Scan for the cell matching the given text and deliver its (x, y) coordinate at center. 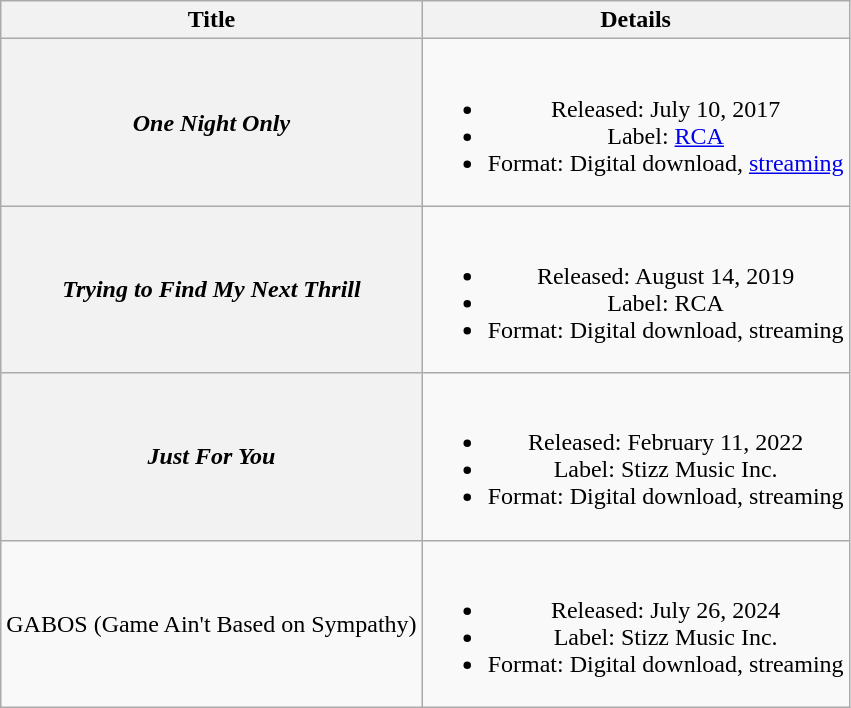
Released: July 10, 2017Label: RCAFormat: Digital download, streaming (636, 122)
Details (636, 20)
Released: August 14, 2019Label: RCAFormat: Digital download, streaming (636, 290)
One Night Only (212, 122)
Just For You (212, 456)
Released: July 26, 2024Label: Stizz Music Inc.Format: Digital download, streaming (636, 624)
GABOS (Game Ain't Based on Sympathy) (212, 624)
Released: February 11, 2022Label: Stizz Music Inc.Format: Digital download, streaming (636, 456)
Trying to Find My Next Thrill (212, 290)
Title (212, 20)
